Capture the cell that displays the provided text and extract its (x, y) central coordinate. 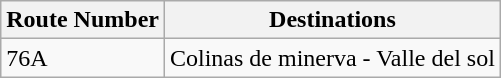
Colinas de minerva - Valle del sol (332, 58)
76A (83, 58)
Destinations (332, 20)
Route Number (83, 20)
